Return the (x, y) coordinate for the center point of the cell that contains the specified text.  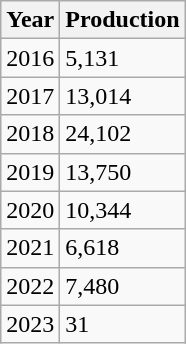
6,618 (122, 248)
10,344 (122, 210)
2017 (30, 96)
2020 (30, 210)
2019 (30, 172)
2021 (30, 248)
5,131 (122, 58)
2018 (30, 134)
13,750 (122, 172)
24,102 (122, 134)
2022 (30, 286)
31 (122, 324)
2016 (30, 58)
Production (122, 20)
13,014 (122, 96)
Year (30, 20)
7,480 (122, 286)
2023 (30, 324)
